Identify which cell holds the provided text, then report its (x, y) central coordinate. 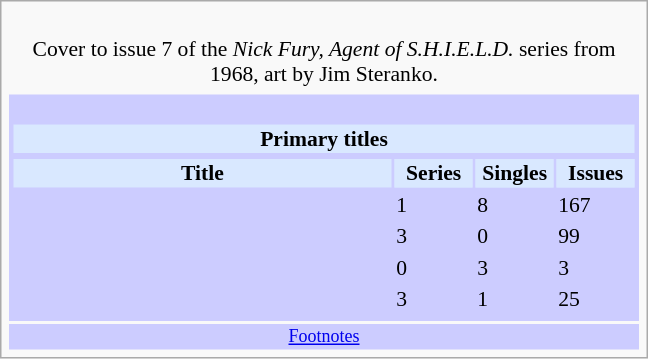
25 (596, 299)
Singles (515, 173)
Primary titles Title Series Singles Issues 1 8 167 3 0 99 0 3 3 3 1 25 (324, 207)
167 (596, 204)
Series (434, 173)
Issues (596, 173)
Cover to issue 7 of the Nick Fury, Agent of S.H.I.E.L.D. series from 1968, art by Jim Steranko. (324, 49)
Title (202, 173)
99 (596, 236)
8 (515, 204)
Primary titles (324, 138)
Footnotes (324, 337)
